From the cell containing the given text, extract its center point as (x, y) coordinate. 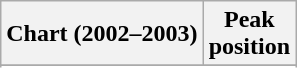
Chart (2002–2003) (102, 34)
Peakposition (249, 34)
